Locate the cell with the specified text and output its (x, y) center coordinate. 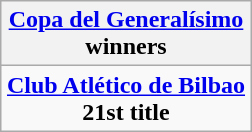
Copa del Generalísimowinners (126, 34)
Club Atlético de Bilbao21st title (126, 98)
